Provide the (X, Y) coordinate of the cell's center where the given text is located.  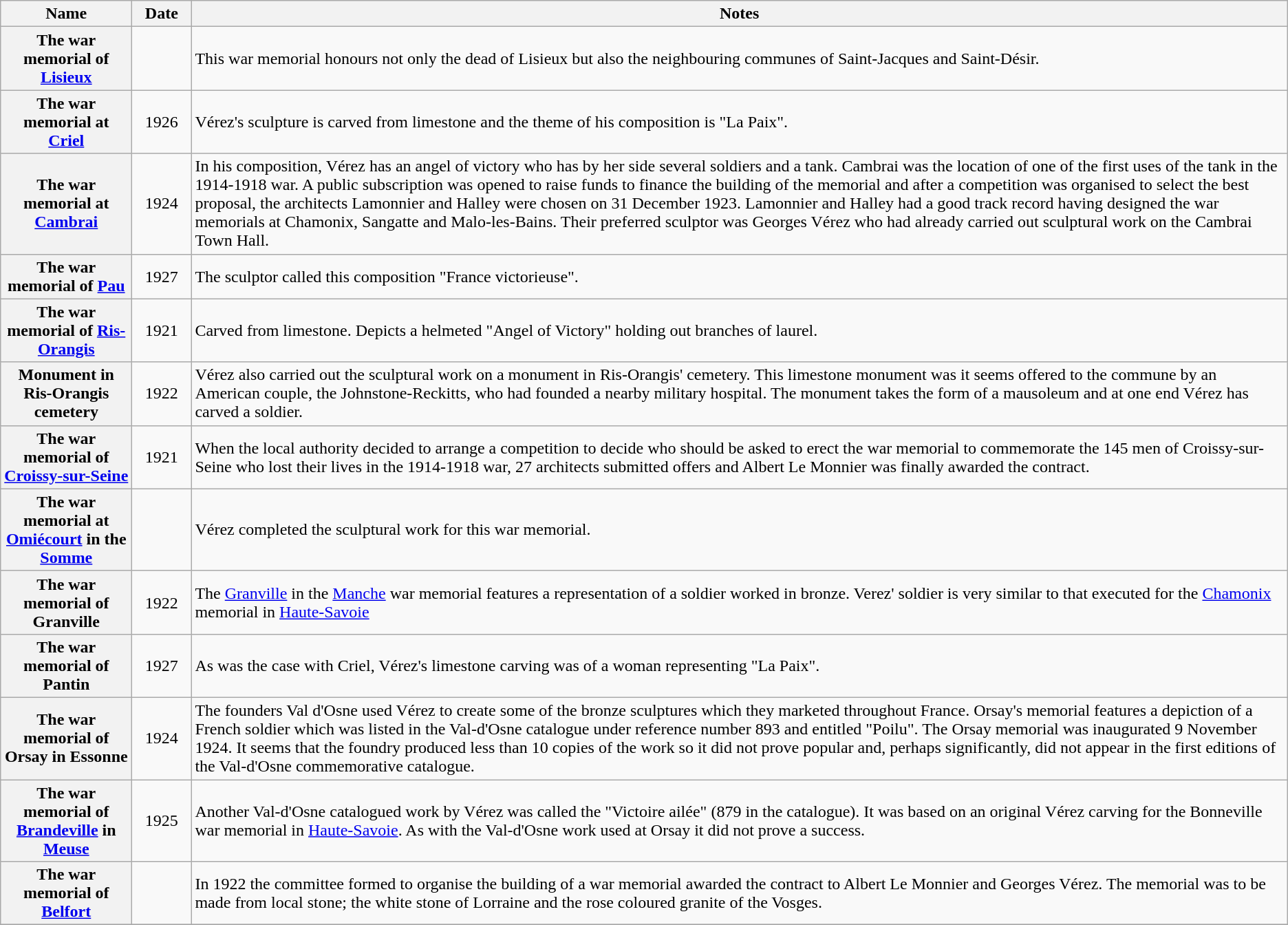
Vérez's sculpture is carved from limestone and the theme of his composition is "La Paix". (739, 122)
The war memorial of Orsay in Essonne (66, 738)
The war memorial of Ris-Orangis (66, 330)
This war memorial honours not only the dead of Lisieux but also the neighbouring communes of Saint-Jacques and Saint-Désir. (739, 59)
The war memorial of Brandeville in Meuse (66, 820)
Vérez completed the sculptural work for this war memorial. (739, 530)
The sculptor called this composition "France victorieuse". (739, 277)
Name (66, 14)
1925 (162, 820)
The war memorial at Cambrai (66, 204)
The war memorial of Belfort (66, 893)
As was the case with Criel, Vérez's limestone carving was of a woman representing "La Paix". (739, 666)
Monument in Ris-Orangis cemetery (66, 394)
The war memorial of Pantin (66, 666)
The war memorial of Granville (66, 602)
1926 (162, 122)
The war memorial at Criel (66, 122)
Notes (739, 14)
The war memorial at Omiécourt in the Somme (66, 530)
The war memorial of Croissy-sur-Seine (66, 457)
The war memorial of Pau (66, 277)
Carved from limestone. Depicts a helmeted "Angel of Victory" holding out branches of laurel. (739, 330)
The war memorial of Lisieux (66, 59)
Date (162, 14)
